Capture the cell that displays the provided text and extract its (x, y) central coordinate. 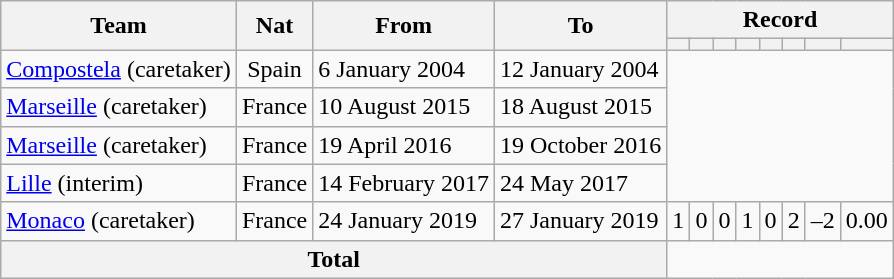
12 January 2004 (580, 69)
Monaco (caretaker) (119, 221)
27 January 2019 (580, 221)
14 February 2017 (404, 183)
Spain (274, 69)
24 May 2017 (580, 183)
Nat (274, 26)
18 August 2015 (580, 107)
6 January 2004 (404, 69)
24 January 2019 (404, 221)
–2 (822, 221)
Team (119, 26)
Total (334, 259)
Lille (interim) (119, 183)
To (580, 26)
19 April 2016 (404, 145)
Record (780, 20)
0.00 (866, 221)
Compostela (caretaker) (119, 69)
2 (794, 221)
19 October 2016 (580, 145)
From (404, 26)
10 August 2015 (404, 107)
